From the cell containing the given text, extract its center point as [X, Y] coordinate. 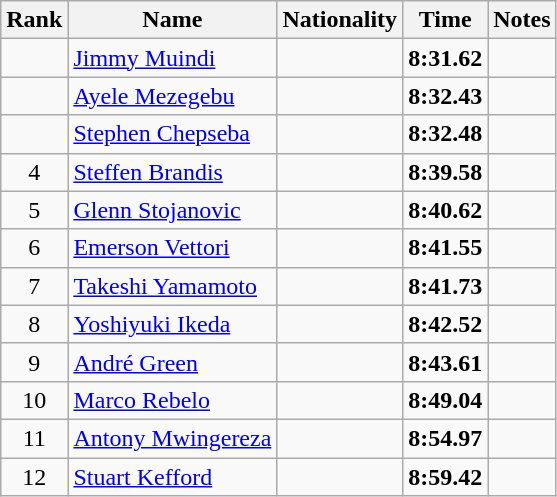
8:41.73 [446, 286]
8:31.62 [446, 58]
8:49.04 [446, 400]
Stephen Chepseba [172, 134]
Glenn Stojanovic [172, 210]
Name [172, 20]
8:54.97 [446, 438]
8:39.58 [446, 172]
Yoshiyuki Ikeda [172, 324]
8:41.55 [446, 248]
8:43.61 [446, 362]
Stuart Kefford [172, 477]
Emerson Vettori [172, 248]
Rank [34, 20]
8 [34, 324]
4 [34, 172]
8:32.43 [446, 96]
Ayele Mezegebu [172, 96]
Time [446, 20]
Nationality [340, 20]
Steffen Brandis [172, 172]
5 [34, 210]
Jimmy Muindi [172, 58]
8:40.62 [446, 210]
10 [34, 400]
8:59.42 [446, 477]
9 [34, 362]
6 [34, 248]
8:32.48 [446, 134]
Marco Rebelo [172, 400]
8:42.52 [446, 324]
12 [34, 477]
Takeshi Yamamoto [172, 286]
Antony Mwingereza [172, 438]
André Green [172, 362]
11 [34, 438]
Notes [522, 20]
7 [34, 286]
